For the text-containing cell, return its midpoint in [x, y] coordinate format. 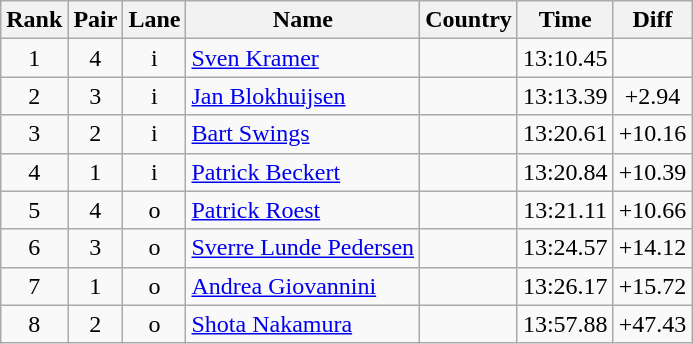
Jan Blokhuijsen [303, 96]
Sven Kramer [303, 58]
Country [469, 20]
+2.94 [652, 96]
Bart Swings [303, 134]
Lane [154, 20]
Patrick Roest [303, 210]
+10.39 [652, 172]
7 [34, 286]
13:57.88 [565, 324]
Sverre Lunde Pedersen [303, 248]
Diff [652, 20]
13:10.45 [565, 58]
+15.72 [652, 286]
Pair [96, 20]
+10.66 [652, 210]
+47.43 [652, 324]
13:13.39 [565, 96]
8 [34, 324]
Patrick Beckert [303, 172]
13:24.57 [565, 248]
13:20.61 [565, 134]
+10.16 [652, 134]
Shota Nakamura [303, 324]
Rank [34, 20]
Andrea Giovannini [303, 286]
13:20.84 [565, 172]
Time [565, 20]
Name [303, 20]
+14.12 [652, 248]
5 [34, 210]
13:21.11 [565, 210]
13:26.17 [565, 286]
6 [34, 248]
